Provide the [X, Y] coordinate of the cell's center where the given text is located.  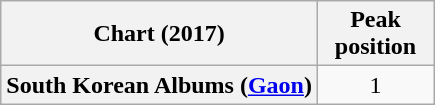
South Korean Albums (Gaon) [160, 85]
Chart (2017) [160, 34]
Peakposition [375, 34]
1 [375, 85]
